Detect which cell encompasses the target text, then output its (X, Y) center coordinate. 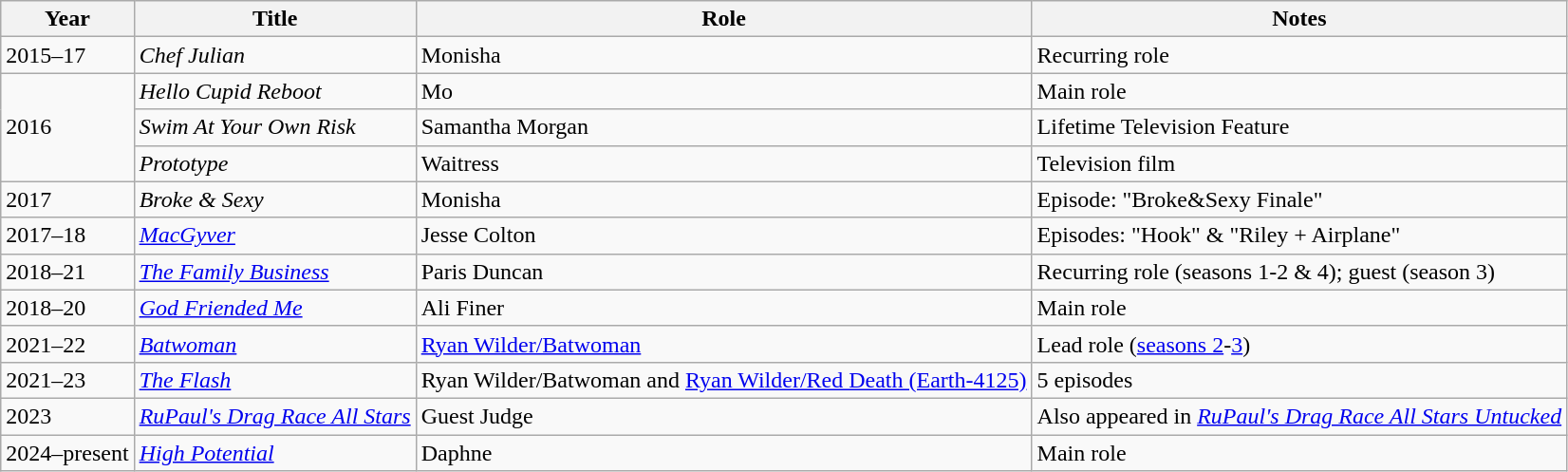
Episode: "Broke&Sexy Finale" (1299, 199)
Television film (1299, 163)
Role (723, 19)
Waitress (723, 163)
God Friended Me (275, 308)
MacGyver (275, 236)
Notes (1299, 19)
The Family Business (275, 272)
Samantha Morgan (723, 127)
2021–23 (67, 380)
Prototype (275, 163)
2021–22 (67, 344)
2015–17 (67, 55)
5 episodes (1299, 380)
Episodes: "Hook" & "Riley + Airplane" (1299, 236)
Lead role (seasons 2-3) (1299, 344)
Recurring role (seasons 1-2 & 4); guest (season 3) (1299, 272)
Year (67, 19)
Recurring role (1299, 55)
2017 (67, 199)
Title (275, 19)
The Flash (275, 380)
2018–20 (67, 308)
Lifetime Television Feature (1299, 127)
Chef Julian (275, 55)
Paris Duncan (723, 272)
Ryan Wilder/Batwoman (723, 344)
2018–21 (67, 272)
Broke & Sexy (275, 199)
Also appeared in RuPaul's Drag Race All Stars Untucked (1299, 416)
High Potential (275, 453)
Hello Cupid Reboot (275, 91)
Batwoman (275, 344)
Daphne (723, 453)
RuPaul's Drag Race All Stars (275, 416)
Guest Judge (723, 416)
Swim At Your Own Risk (275, 127)
Ali Finer (723, 308)
2023 (67, 416)
2016 (67, 127)
2017–18 (67, 236)
Ryan Wilder/Batwoman and Ryan Wilder/Red Death (Earth-4125) (723, 380)
Jesse Colton (723, 236)
Mo (723, 91)
2024–present (67, 453)
